For the text-containing cell, return its midpoint in [x, y] coordinate format. 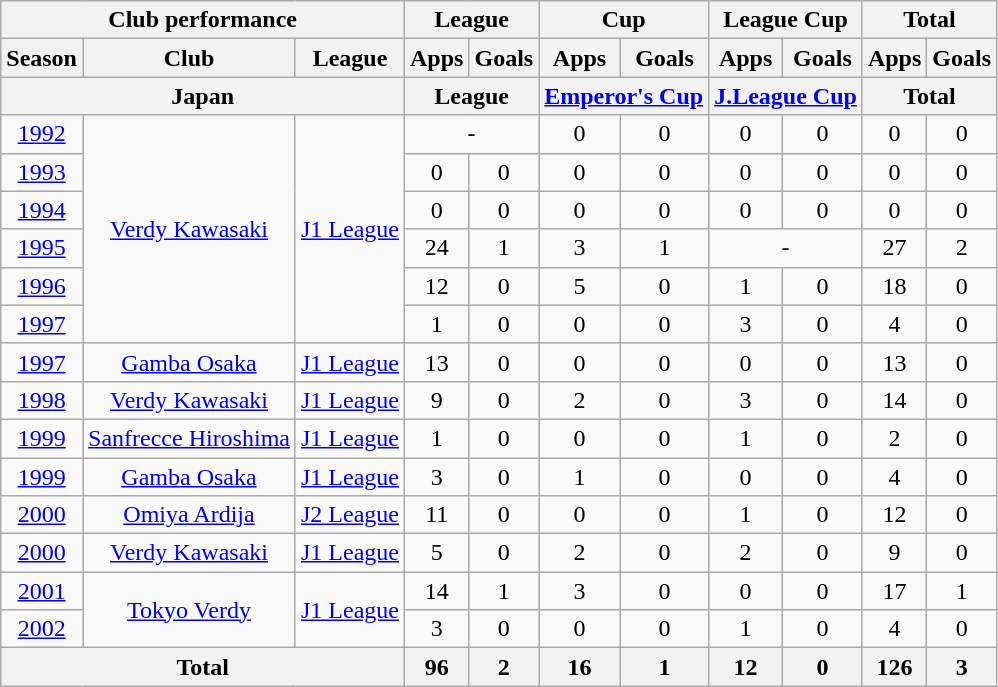
1994 [42, 210]
27 [894, 248]
2001 [42, 591]
Japan [203, 96]
17 [894, 591]
Club [188, 58]
1992 [42, 134]
J2 League [350, 515]
16 [580, 667]
Omiya Ardija [188, 515]
1996 [42, 286]
Cup [624, 20]
1993 [42, 172]
Sanfrecce Hiroshima [188, 438]
Club performance [203, 20]
Season [42, 58]
96 [437, 667]
24 [437, 248]
11 [437, 515]
1995 [42, 248]
2002 [42, 629]
Tokyo Verdy [188, 610]
League Cup [786, 20]
126 [894, 667]
Emperor's Cup [624, 96]
J.League Cup [786, 96]
18 [894, 286]
1998 [42, 400]
